Identify which cell holds the provided text, then report its [X, Y] central coordinate. 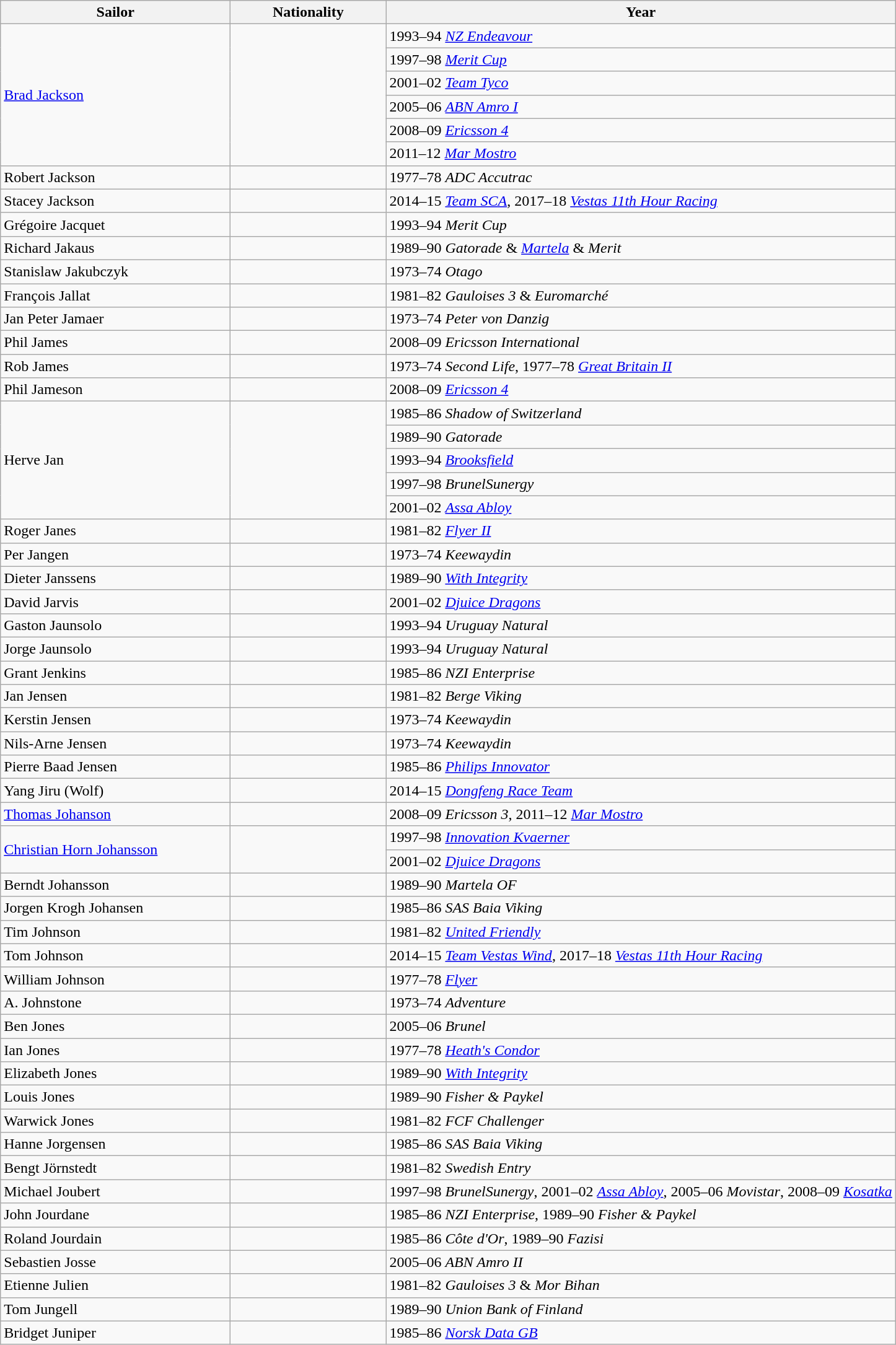
Yang Jiru (Wolf) [115, 791]
1973–74 Peter von Danzig [641, 319]
Rob James [115, 366]
Brad Jackson [115, 95]
Michael Joubert [115, 1191]
Etienne Julien [115, 1286]
Roger Janes [115, 531]
1981–82 United Friendly [641, 932]
François Jallat [115, 296]
1993–94 NZ Endeavour [641, 36]
1993–94 Brooksfield [641, 460]
A. Johnstone [115, 1002]
Gaston Jaunsolo [115, 625]
1985–86 NZI Enterprise [641, 672]
1989–90 Gatorade & Martela & Merit [641, 248]
Ian Jones [115, 1050]
1973–74 Otago [641, 271]
1985–86 Philips Innovator [641, 767]
2014–15 Team Vestas Wind, 2017–18 Vestas 11th Hour Racing [641, 955]
2008–09 Ericsson International [641, 343]
Jan Peter Jamaer [115, 319]
William Johnson [115, 979]
1985–86 Norsk Data GB [641, 1333]
Phil James [115, 343]
1989–90 Gatorade [641, 437]
Grant Jenkins [115, 672]
1989–90 Union Bank of Finland [641, 1309]
Sailor [115, 12]
Pierre Baad Jensen [115, 767]
2005–06 ABN Amro II [641, 1262]
Nationality [309, 12]
Bridget Juniper [115, 1333]
Kerstin Jensen [115, 720]
Year [641, 12]
Sebastien Josse [115, 1262]
2014–15 Dongfeng Race Team [641, 791]
Hanne Jorgensen [115, 1144]
1997–98 BrunelSunergy [641, 484]
Herve Jan [115, 460]
2008–09 Ericsson 3, 2011–12 Mar Mostro [641, 814]
Jorgen Krogh Johansen [115, 908]
Phil Jameson [115, 390]
1985–86 Côte d'Or, 1989–90 Fazisi [641, 1238]
2001–02 Assa Abloy [641, 507]
1989–90 Fisher & Paykel [641, 1097]
1997–98 Innovation Kvaerner [641, 838]
Warwick Jones [115, 1121]
1973–74 Adventure [641, 1002]
1973–74 Second Life, 1977–78 Great Britain II [641, 366]
Louis Jones [115, 1097]
Nils-Arne Jensen [115, 743]
1981–82 FCF Challenger [641, 1121]
Ben Jones [115, 1026]
1989–90 Martela OF [641, 885]
Richard Jakaus [115, 248]
1981–82 Berge Viking [641, 696]
1985–86 NZI Enterprise, 1989–90 Fisher & Paykel [641, 1215]
Tom Jungell [115, 1309]
1981–82 Gauloises 3 & Mor Bihan [641, 1286]
Elizabeth Jones [115, 1074]
1997–98 BrunelSunergy, 2001–02 Assa Abloy, 2005–06 Movistar, 2008–09 Kosatka [641, 1191]
1997–98 Merit Cup [641, 59]
Roland Jourdain [115, 1238]
2014–15 Team SCA, 2017–18 Vestas 11th Hour Racing [641, 201]
1977–78 Flyer [641, 979]
Tom Johnson [115, 955]
1985–86 Shadow of Switzerland [641, 413]
Grégoire Jacquet [115, 224]
2011–12 Mar Mostro [641, 154]
Per Jangen [115, 554]
2005–06 Brunel [641, 1026]
Berndt Johansson [115, 885]
Jorge Jaunsolo [115, 649]
1981–82 Flyer II [641, 531]
1993–94 Merit Cup [641, 224]
David Jarvis [115, 602]
1981–82 Swedish Entry [641, 1168]
Robert Jackson [115, 177]
Christian Horn Johansson [115, 849]
Thomas Johanson [115, 814]
Jan Jensen [115, 696]
Dieter Janssens [115, 578]
1977–78 Heath's Condor [641, 1050]
Stanislaw Jakubczyk [115, 271]
2001–02 Team Tyco [641, 83]
John Jourdane [115, 1215]
1981–82 Gauloises 3 & Euromarché [641, 296]
1977–78 ADC Accutrac [641, 177]
Stacey Jackson [115, 201]
Tim Johnson [115, 932]
Bengt Jörnstedt [115, 1168]
2005–06 ABN Amro I [641, 107]
